Pinpoint the cell where the given text exists, returning its (x, y) midpoint coordinate. 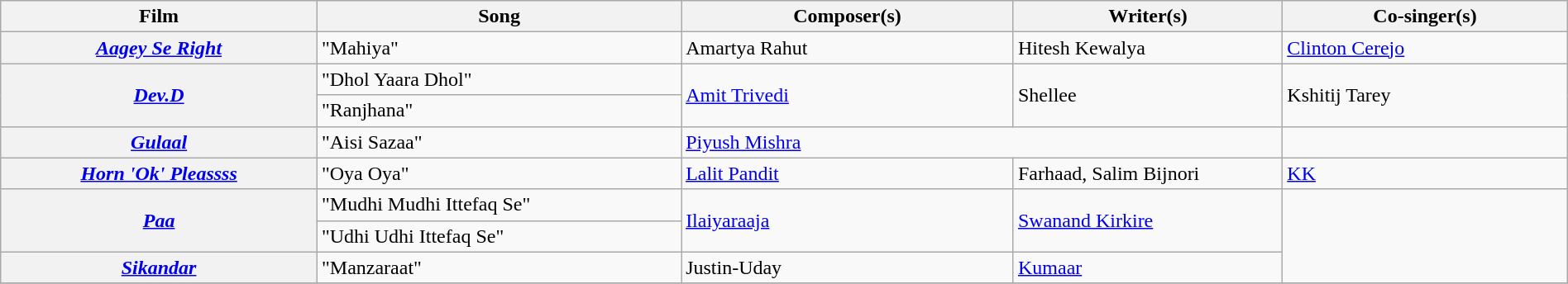
"Ranjhana" (499, 111)
Writer(s) (1148, 17)
Sikandar (159, 267)
"Mahiya" (499, 48)
Clinton Cerejo (1425, 48)
Co-singer(s) (1425, 17)
Amartya Rahut (848, 48)
"Aisi Sazaa" (499, 142)
Composer(s) (848, 17)
Dev.D (159, 95)
Amit Trivedi (848, 95)
Horn 'Ok' Pleassss (159, 173)
"Manzaraat" (499, 267)
Shellee (1148, 95)
Lalit Pandit (848, 173)
"Udhi Udhi Ittefaq Se" (499, 236)
Farhaad, Salim Bijnori (1148, 173)
KK (1425, 173)
Aagey Se Right (159, 48)
Justin-Uday (848, 267)
Piyush Mishra (982, 142)
Film (159, 17)
"Mudhi Mudhi Ittefaq Se" (499, 205)
Gulaal (159, 142)
Swanand Kirkire (1148, 220)
Ilaiyaraaja (848, 220)
"Dhol Yaara Dhol" (499, 79)
Song (499, 17)
"Oya Oya" (499, 173)
Kshitij Tarey (1425, 95)
Paa (159, 220)
Kumaar (1148, 267)
Hitesh Kewalya (1148, 48)
